Return (X, Y) of the center of cell containing provided text 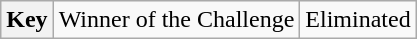
Eliminated (358, 20)
Key (27, 20)
Winner of the Challenge (176, 20)
